Detect which cell encompasses the target text, then output its (X, Y) center coordinate. 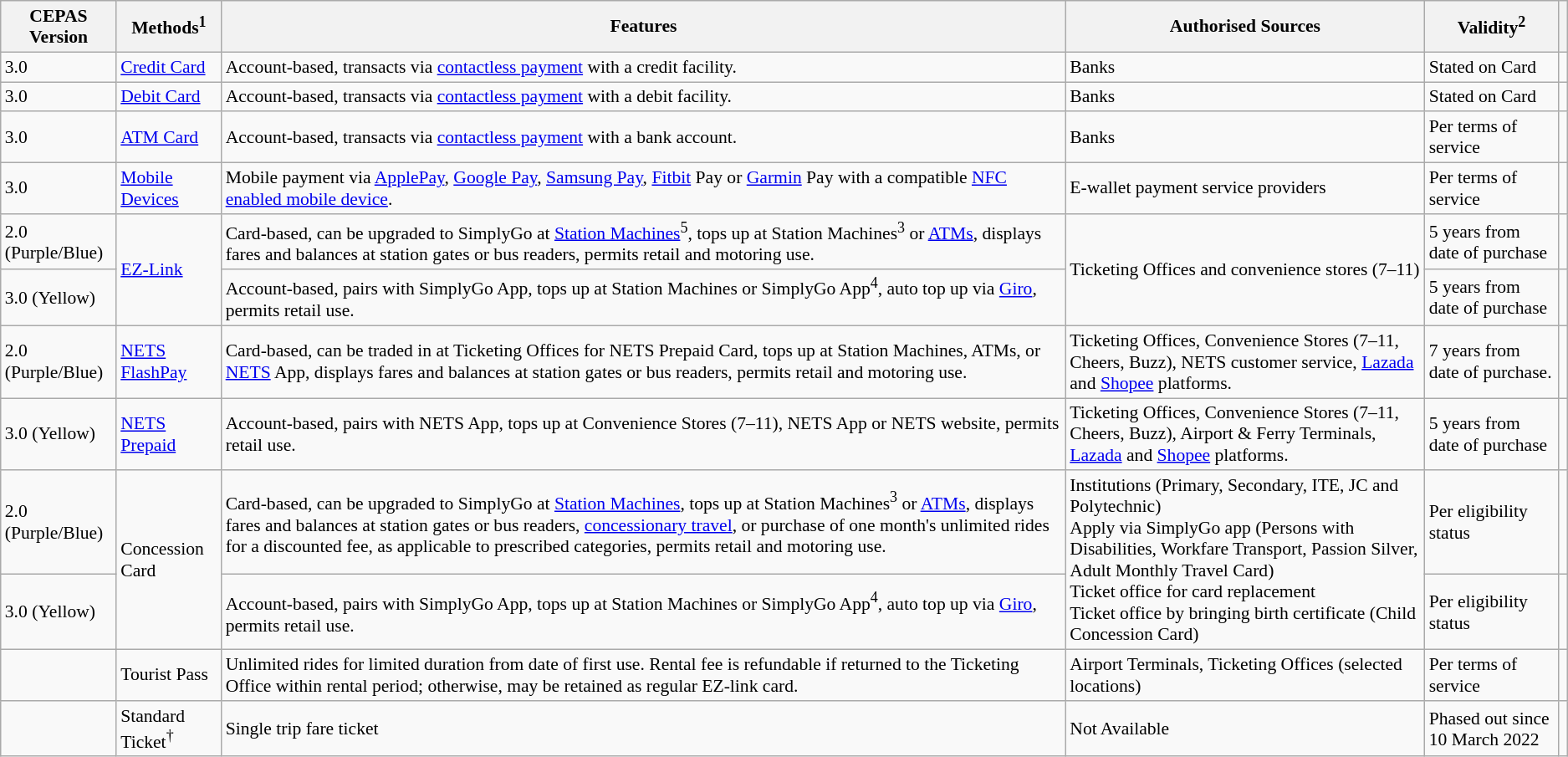
Standard Ticket† (169, 729)
Account-based, pairs with NETS App, tops up at Convenience Stores (7–11), NETS App or NETS website, permits retail use. (644, 435)
NETS Prepaid (169, 435)
Concession Card (169, 560)
E-wallet payment service providers (1244, 189)
Account-based, transacts via contactless payment with a credit facility. (644, 67)
Features (644, 27)
7 years from date of purchase. (1492, 361)
Airport Terminals, Ticketing Offices (selected locations) (1244, 676)
CEPAS Version (59, 27)
Account-based, transacts via contactless payment with a bank account. (644, 137)
Ticketing Offices and convenience stores (7–11) (1244, 270)
Ticketing Offices, Convenience Stores (7–11, Cheers, Buzz), NETS customer service, Lazada and Shopee platforms. (1244, 361)
Validity2 (1492, 27)
EZ-Link (169, 270)
Authorised Sources (1244, 27)
Tourist Pass (169, 676)
Account-based, transacts via contactless payment with a debit facility. (644, 97)
Phased out since 10 March 2022 (1492, 729)
NETS FlashPay (169, 361)
Credit Card (169, 67)
Ticketing Offices, Convenience Stores (7–11, Cheers, Buzz), Airport & Ferry Terminals, Lazada and Shopee platforms. (1244, 435)
Debit Card (169, 97)
Single trip fare ticket (644, 729)
ATM Card (169, 137)
Mobile Devices (169, 189)
Methods1 (169, 27)
Not Available (1244, 729)
Mobile payment via ApplePay, Google Pay, Samsung Pay, Fitbit Pay or Garmin Pay with a compatible NFC enabled mobile device. (644, 189)
